Locate the cell with the specified text and output its (X, Y) center coordinate. 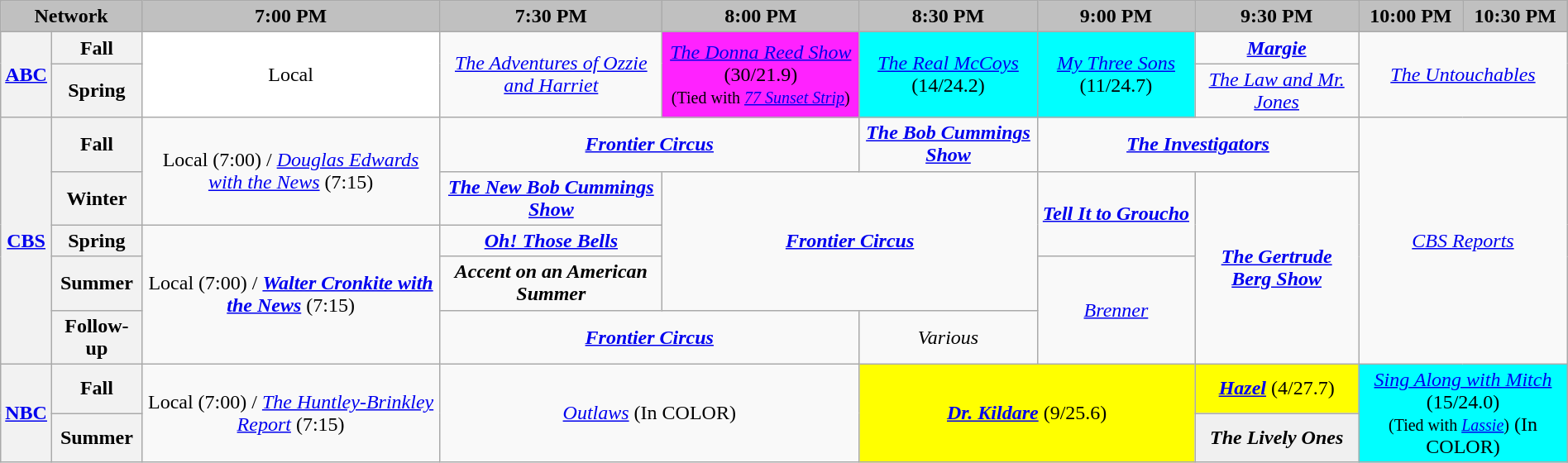
10:00 PM (1411, 17)
The Law and Mr. Jones (1277, 91)
ABC (26, 74)
Tell It to Groucho (1116, 213)
NBC (26, 413)
Brenner (1116, 310)
The New Bob Cummings Show (551, 198)
The Adventures of Ozzie and Harriet (551, 74)
Local (290, 74)
CBS Reports (1464, 241)
The Gertrude Berg Show (1277, 268)
Follow-up (96, 337)
The Donna Reed Show (30/21.9)(Tied with 77 Sunset Strip) (761, 74)
The Bob Cummings Show (949, 144)
The Real McCoys (14/24.2) (949, 74)
Margie (1277, 48)
Sing Along with Mitch (15/24.0)(Tied with Lassie) (In COLOR) (1464, 413)
My Three Sons (11/24.7) (1116, 74)
Local (7:00) / Douglas Edwards with the News (7:15) (290, 171)
9:00 PM (1116, 17)
The Investigators (1198, 144)
8:00 PM (761, 17)
CBS (26, 241)
The Lively Ones (1277, 438)
Network (71, 17)
Local (7:00) / Walter Cronkite with the News (7:15) (290, 294)
Accent on an American Summer (551, 283)
7:30 PM (551, 17)
Local (7:00) / The Huntley-Brinkley Report (7:15) (290, 413)
Winter (96, 198)
8:30 PM (949, 17)
7:00 PM (290, 17)
Various (949, 337)
The Untouchables (1464, 74)
Oh! Those Bells (551, 241)
9:30 PM (1277, 17)
10:30 PM (1515, 17)
Outlaws (In COLOR) (650, 413)
Dr. Kildare (9/25.6) (1027, 413)
Hazel (4/27.7) (1277, 389)
